Capture the cell that displays the provided text and extract its (x, y) central coordinate. 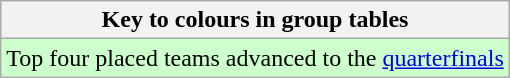
Key to colours in group tables (256, 20)
Top four placed teams advanced to the quarterfinals (256, 58)
